Pinpoint the cell where the given text exists, returning its [X, Y] midpoint coordinate. 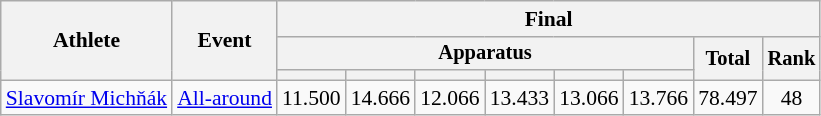
Final [548, 19]
All-around [224, 98]
78.497 [728, 98]
Athlete [86, 40]
Rank [792, 58]
Apparatus [485, 54]
14.666 [380, 98]
12.066 [450, 98]
13.066 [588, 98]
Event [224, 40]
Total [728, 58]
Slavomír Michňák [86, 98]
48 [792, 98]
11.500 [312, 98]
13.766 [658, 98]
13.433 [520, 98]
